Scan for the cell matching the given text and deliver its (X, Y) coordinate at center. 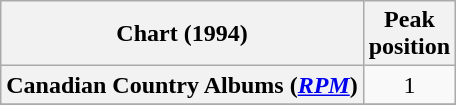
1 (409, 85)
Canadian Country Albums (RPM) (182, 85)
Chart (1994) (182, 34)
Peakposition (409, 34)
